Search for the cell housing the specified text and yield its [X, Y] center coordinate. 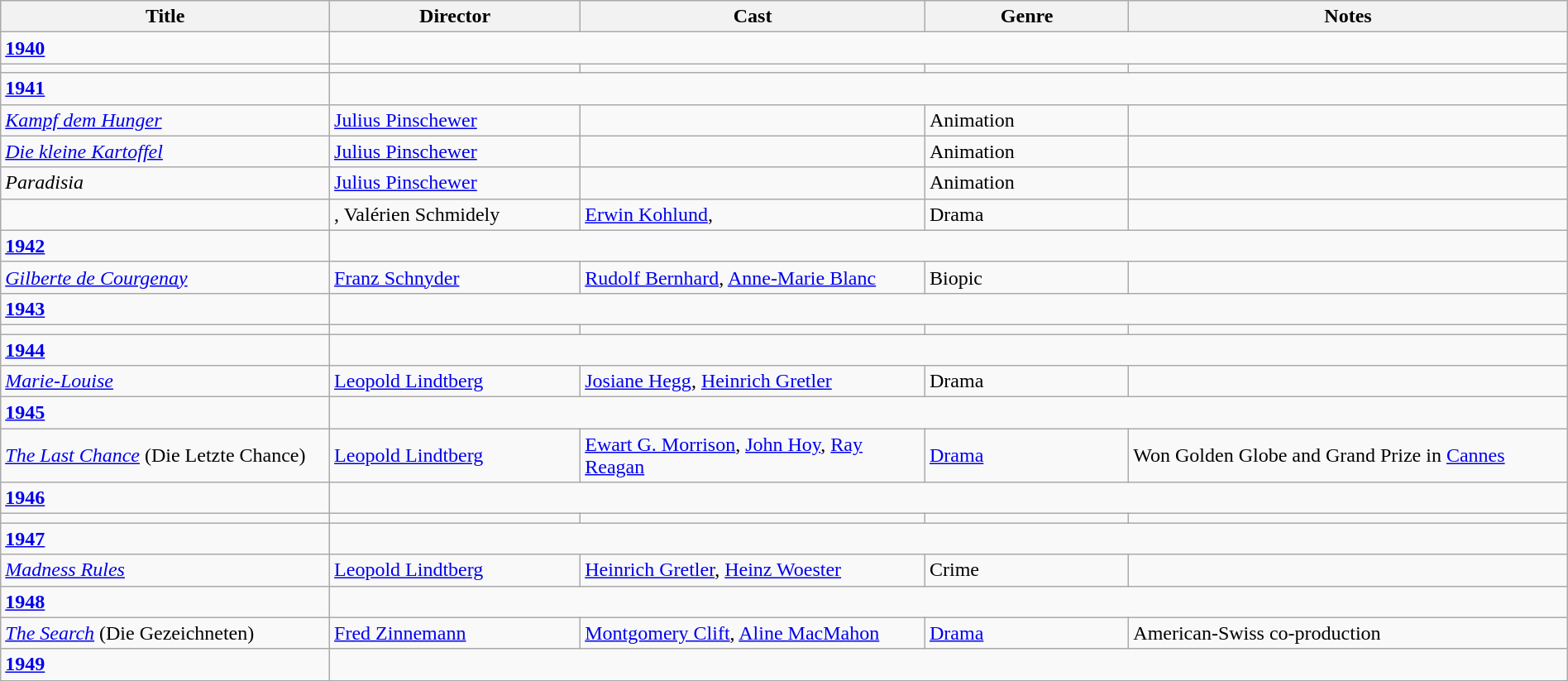
Title [165, 17]
Won Golden Globe and Grand Prize in Cannes [1348, 455]
Fred Zinnemann [455, 633]
1946 [165, 498]
Cast [753, 17]
Franz Schnyder [455, 277]
1947 [165, 539]
Josiane Hegg, Heinrich Gretler [753, 381]
1945 [165, 413]
1949 [165, 664]
1943 [165, 309]
, Valérien Schmidely [455, 214]
1944 [165, 350]
1942 [165, 246]
1948 [165, 602]
Kampf dem Hunger [165, 120]
The Last Chance (Die Letzte Chance) [165, 455]
Biopic [1026, 277]
Gilberte de Courgenay [165, 277]
Paradisia [165, 183]
Die kleine Kartoffel [165, 151]
1940 [165, 48]
Montgomery Clift, Aline MacMahon [753, 633]
Ewart G. Morrison, John Hoy, Ray Reagan [753, 455]
Director [455, 17]
The Search (Die Gezeichneten) [165, 633]
Madness Rules [165, 570]
Erwin Kohlund, [753, 214]
Heinrich Gretler, Heinz Woester [753, 570]
1941 [165, 89]
Rudolf Bernhard, Anne-Marie Blanc [753, 277]
Notes [1348, 17]
American-Swiss co-production [1348, 633]
Genre [1026, 17]
Marie-Louise [165, 381]
Crime [1026, 570]
